Provide the [X, Y] coordinate of the cell's center where the given text is located.  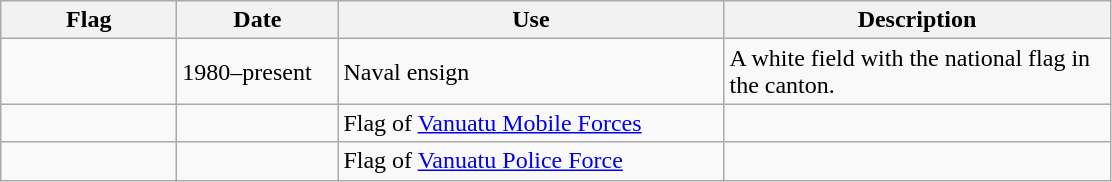
A white field with the national flag in the canton. [917, 72]
1980–present [258, 72]
Naval ensign [531, 72]
Flag of Vanuatu Police Force [531, 161]
Date [258, 20]
Flag [89, 20]
Description [917, 20]
Flag of Vanuatu Mobile Forces [531, 123]
Use [531, 20]
